Output the (X, Y) coordinate of the center of the cell containing the given text.  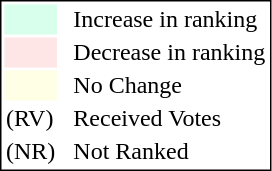
Not Ranked (170, 151)
Decrease in ranking (170, 53)
No Change (170, 85)
Increase in ranking (170, 19)
(NR) (30, 151)
(RV) (30, 119)
Received Votes (170, 119)
